Output the [X, Y] coordinate of the center of the cell containing the given text.  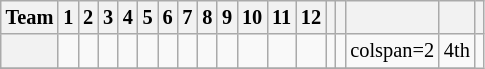
10 [252, 17]
9 [227, 17]
Team [30, 17]
colspan=2 [392, 51]
3 [108, 17]
7 [187, 17]
4 [128, 17]
6 [168, 17]
12 [311, 17]
8 [207, 17]
11 [282, 17]
1 [68, 17]
5 [148, 17]
4th [457, 51]
2 [88, 17]
